From the cell containing the given text, extract its center point as [X, Y] coordinate. 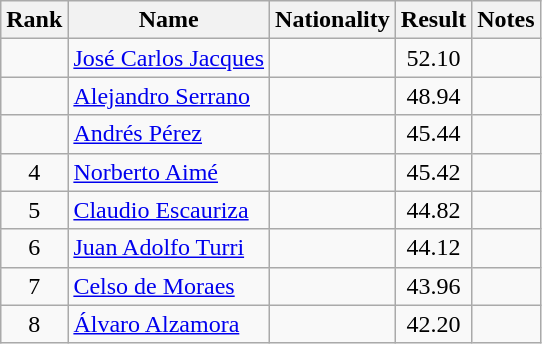
8 [34, 324]
Norberto Aimé [169, 172]
Name [169, 20]
Notes [506, 20]
Result [433, 20]
42.20 [433, 324]
48.94 [433, 96]
Claudio Escauriza [169, 210]
4 [34, 172]
José Carlos Jacques [169, 58]
45.44 [433, 134]
Andrés Pérez [169, 134]
Nationality [333, 20]
Rank [34, 20]
44.12 [433, 248]
43.96 [433, 286]
Álvaro Alzamora [169, 324]
Alejandro Serrano [169, 96]
52.10 [433, 58]
45.42 [433, 172]
6 [34, 248]
5 [34, 210]
44.82 [433, 210]
Celso de Moraes [169, 286]
7 [34, 286]
Juan Adolfo Turri [169, 248]
